Search for the cell housing the specified text and yield its (x, y) center coordinate. 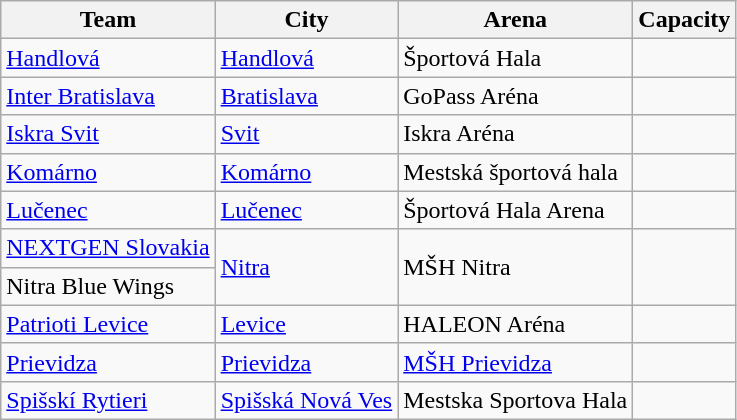
Mestská športová hala (516, 172)
Mestska Sportova Hala (516, 400)
Patrioti Levice (108, 324)
Svit (306, 134)
Arena (516, 20)
Športová Hala (516, 58)
Capacity (684, 20)
Team (108, 20)
Iskra Aréna (516, 134)
Športová Hala Arena (516, 210)
City (306, 20)
Levice (306, 324)
Nitra Blue Wings (108, 286)
Iskra Svit (108, 134)
Bratislava (306, 96)
Inter Bratislava (108, 96)
HALEON Aréna (516, 324)
GoPass Aréna (516, 96)
NEXTGEN Slovakia (108, 248)
MŠH Nitra (516, 267)
Nitra (306, 267)
Spišská Nová Ves (306, 400)
MŠH Prievidza (516, 362)
Spišskí Rytieri (108, 400)
